Extract the (X, Y) coordinate from the center of the cell holding the provided text.  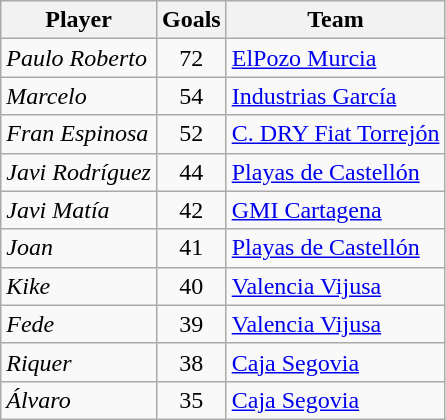
ElPozo Murcia (336, 58)
Kike (79, 286)
Javi Rodríguez (79, 172)
35 (191, 400)
41 (191, 248)
39 (191, 324)
Riquer (79, 362)
C. DRY Fiat Torrejón (336, 134)
40 (191, 286)
Goals (191, 20)
Paulo Roberto (79, 58)
38 (191, 362)
Álvaro (79, 400)
72 (191, 58)
Player (79, 20)
Javi Matía (79, 210)
Joan (79, 248)
Fran Espinosa (79, 134)
52 (191, 134)
Fede (79, 324)
44 (191, 172)
Team (336, 20)
Industrias García (336, 96)
54 (191, 96)
GMI Cartagena (336, 210)
Marcelo (79, 96)
42 (191, 210)
